Identify which cell holds the provided text, then report its [x, y] central coordinate. 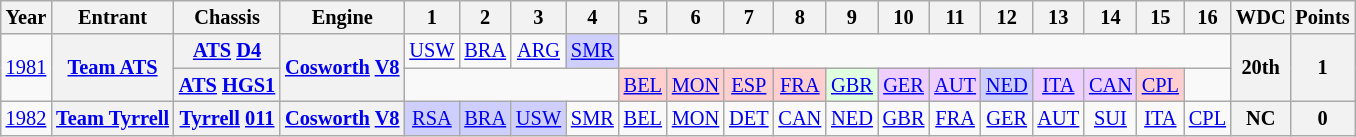
0 [1322, 118]
WDC [1261, 17]
1982 [26, 118]
9 [852, 17]
ESP [748, 85]
Engine [342, 17]
SUI [1110, 118]
2 [485, 17]
NC [1261, 118]
10 [904, 17]
14 [1110, 17]
ATS D4 [227, 51]
12 [1007, 17]
Team ATS [112, 68]
Points [1322, 17]
7 [748, 17]
ATS HGS1 [227, 85]
Tyrrell 011 [227, 118]
DET [748, 118]
11 [955, 17]
15 [1160, 17]
Year [26, 17]
Entrant [112, 17]
16 [1208, 17]
RSA [432, 118]
13 [1059, 17]
Chassis [227, 17]
3 [538, 17]
6 [696, 17]
5 [643, 17]
8 [800, 17]
1981 [26, 68]
ARG [538, 51]
Team Tyrrell [112, 118]
4 [592, 17]
20th [1261, 68]
